Capture the cell that displays the provided text and extract its (X, Y) central coordinate. 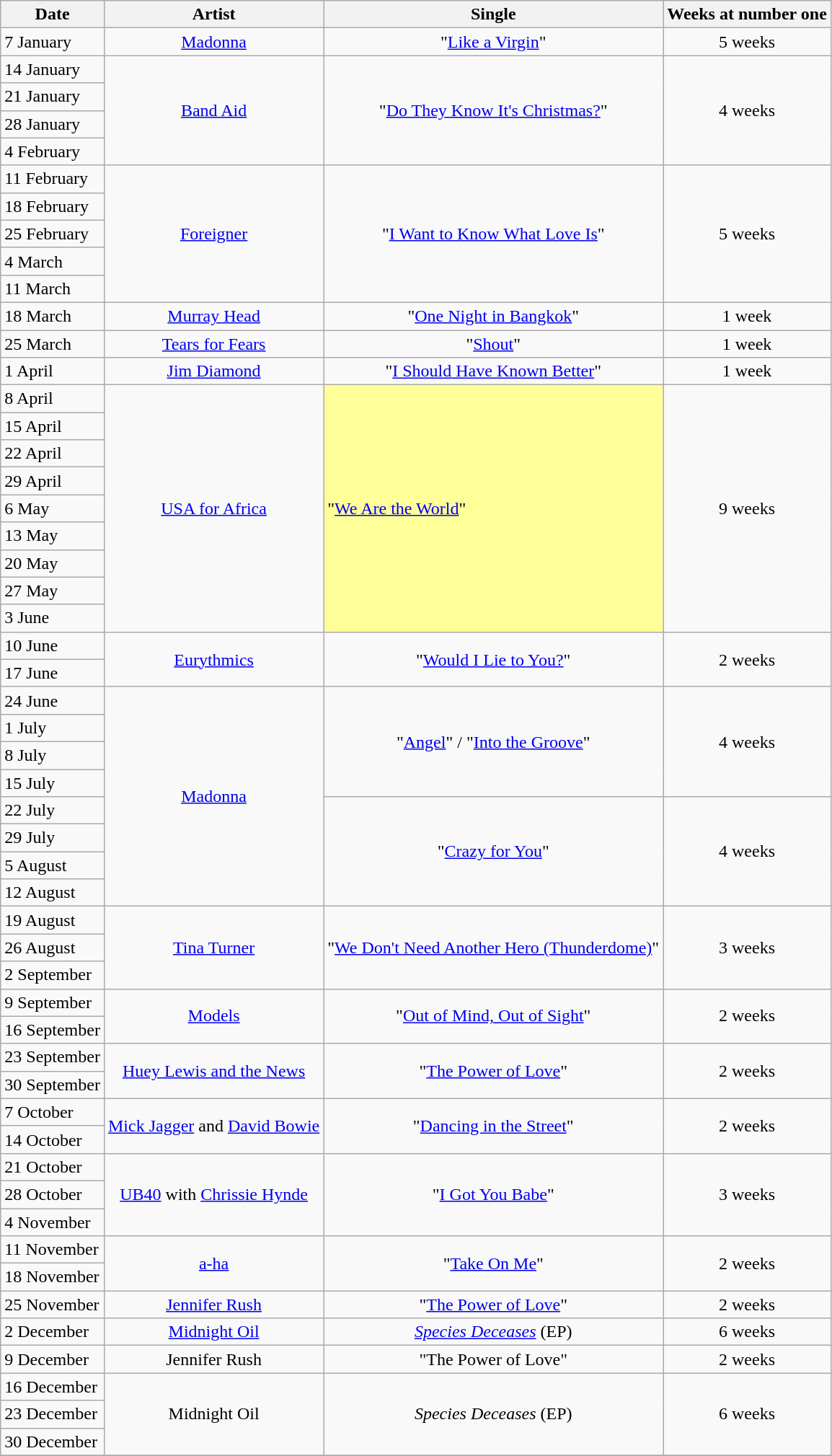
"I Want to Know What Love Is" (493, 234)
Huey Lewis and the News (213, 1071)
14 January (53, 69)
"I Should Have Known Better" (493, 371)
20 May (53, 563)
11 March (53, 288)
4 February (53, 151)
21 October (53, 1167)
3 June (53, 618)
25 November (53, 1305)
26 August (53, 948)
12 August (53, 893)
23 December (53, 1414)
28 January (53, 124)
17 June (53, 673)
"One Night in Bangkok" (493, 316)
15 July (53, 782)
Tina Turner (213, 948)
Weeks at number one (747, 14)
Mick Jagger and David Bowie (213, 1126)
Band Aid (213, 110)
Eurythmics (213, 659)
19 August (53, 920)
2 September (53, 975)
7 January (53, 42)
16 September (53, 1030)
13 May (53, 536)
1 July (53, 728)
23 September (53, 1057)
9 September (53, 1002)
8 April (53, 399)
24 June (53, 700)
1 April (53, 371)
Single (493, 14)
"We Don't Need Another Hero (Thunderdome)" (493, 948)
9 December (53, 1359)
27 May (53, 591)
"Shout" (493, 344)
8 July (53, 755)
"I Got You Babe" (493, 1194)
29 July (53, 838)
25 March (53, 344)
UB40 with Chrissie Hynde (213, 1194)
28 October (53, 1194)
"Crazy for You" (493, 852)
29 April (53, 481)
22 July (53, 811)
9 weeks (747, 509)
2 December (53, 1332)
"Do They Know It's Christmas?" (493, 110)
18 November (53, 1277)
a-ha (213, 1263)
"Out of Mind, Out of Sight" (493, 1016)
22 April (53, 454)
6 May (53, 508)
"Would I Lie to You?" (493, 659)
Tears for Fears (213, 344)
Date (53, 14)
Murray Head (213, 316)
USA for Africa (213, 509)
Models (213, 1016)
18 March (53, 316)
10 June (53, 645)
11 February (53, 179)
"Dancing in the Street" (493, 1126)
15 April (53, 426)
Artist (213, 14)
25 February (53, 234)
"Like a Virgin" (493, 42)
4 November (53, 1222)
30 December (53, 1442)
"Angel" / "Into the Groove" (493, 741)
4 March (53, 261)
16 December (53, 1387)
"We Are the World" (493, 509)
18 February (53, 206)
7 October (53, 1112)
5 August (53, 865)
"Take On Me" (493, 1263)
14 October (53, 1139)
Foreigner (213, 234)
30 September (53, 1085)
Jim Diamond (213, 371)
21 January (53, 97)
11 November (53, 1250)
